Detect which cell encompasses the target text, then output its (x, y) center coordinate. 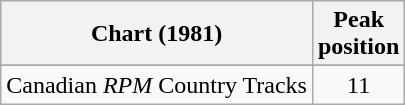
Canadian RPM Country Tracks (157, 85)
11 (358, 85)
Chart (1981) (157, 34)
Peakposition (358, 34)
